From the cell containing the given text, extract its center point as (X, Y) coordinate. 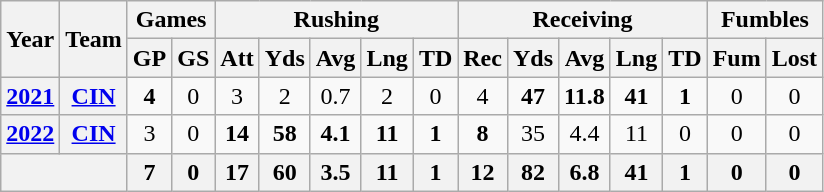
Att (237, 58)
2021 (30, 96)
Receiving (582, 20)
8 (483, 134)
Fum (736, 58)
Team (94, 39)
Fumbles (764, 20)
6.8 (585, 172)
Year (30, 39)
11.8 (585, 96)
82 (532, 172)
Games (170, 20)
58 (284, 134)
GS (194, 58)
17 (237, 172)
47 (532, 96)
2022 (30, 134)
7 (149, 172)
Lost (794, 58)
3.5 (336, 172)
60 (284, 172)
Rec (483, 58)
35 (532, 134)
Rushing (336, 20)
14 (237, 134)
4.4 (585, 134)
GP (149, 58)
0.7 (336, 96)
12 (483, 172)
4.1 (336, 134)
